Locate the cell with the specified text and output its [x, y] center coordinate. 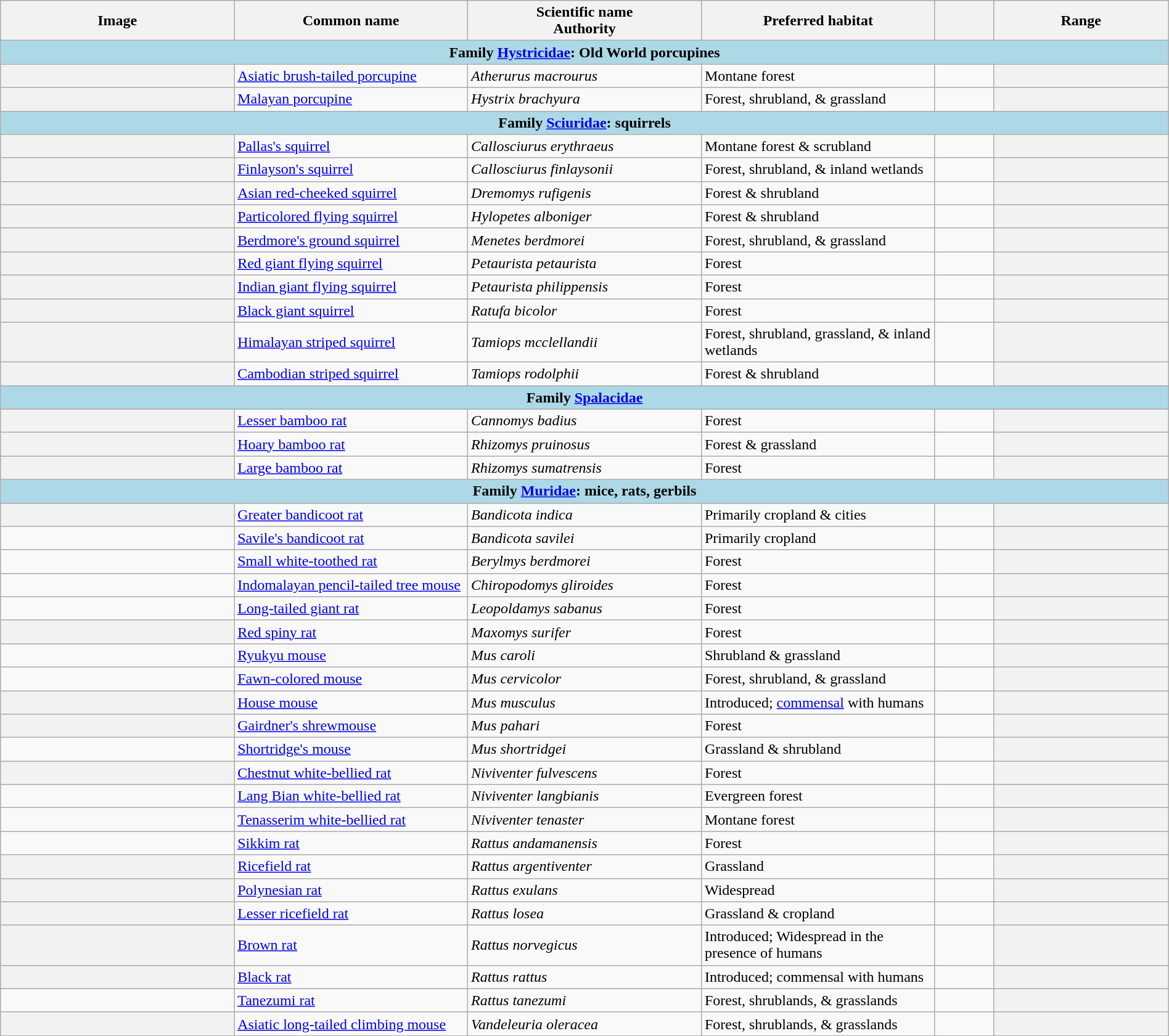
Family Hystricidae: Old World porcupines [584, 52]
Hylopetes alboniger [584, 216]
Leopoldamys sabanus [584, 608]
Small white-toothed rat [351, 561]
Mus musculus [584, 702]
Petaurista petaurista [584, 263]
Ryukyu mouse [351, 655]
Niviventer langbianis [584, 796]
Gairdner's shrewmouse [351, 726]
Lang Bian white-bellied rat [351, 796]
Rattus andamanensis [584, 843]
Lesser bamboo rat [351, 421]
Cambodian striped squirrel [351, 374]
Menetes berdmorei [584, 240]
Widespread [818, 890]
Berdmore's ground squirrel [351, 240]
Bandicota savilei [584, 538]
Cannomys badius [584, 421]
Red spiny rat [351, 632]
Chiropodomys gliroides [584, 585]
Vandeleuria oleracea [584, 1024]
Callosciurus finlaysonii [584, 169]
Rattus rattus [584, 977]
Evergreen forest [818, 796]
Atherurus macrourus [584, 76]
Rattus losea [584, 913]
Indomalayan pencil-tailed tree mouse [351, 585]
Introduced; Widespread in the presence of humans [818, 945]
Himalayan striped squirrel [351, 343]
Callosciurus erythraeus [584, 146]
Shrubland & grassland [818, 655]
Preferred habitat [818, 21]
Mus caroli [584, 655]
Rhizomys sumatrensis [584, 468]
Greater bandicoot rat [351, 515]
Family Sciuridae: squirrels [584, 123]
Indian giant flying squirrel [351, 287]
Black giant squirrel [351, 310]
Niviventer tenaster [584, 820]
Mus pahari [584, 726]
Savile's bandicoot rat [351, 538]
Petaurista philippensis [584, 287]
Niviventer fulvescens [584, 773]
House mouse [351, 702]
Shortridge's mouse [351, 749]
Fawn-colored mouse [351, 679]
Rattus exulans [584, 890]
Particolored flying squirrel [351, 216]
Maxomys surifer [584, 632]
Asiatic brush-tailed porcupine [351, 76]
Lesser ricefield rat [351, 913]
Tamiops rodolphii [584, 374]
Grassland & shrubland [818, 749]
Sikkim rat [351, 843]
Forest, shrubland, & inland wetlands [818, 169]
Large bamboo rat [351, 468]
Long-tailed giant rat [351, 608]
Mus cervicolor [584, 679]
Asiatic long-tailed climbing mouse [351, 1024]
Ratufa bicolor [584, 310]
Chestnut white-bellied rat [351, 773]
Ricefield rat [351, 867]
Berylmys berdmorei [584, 561]
Primarily cropland [818, 538]
Mus shortridgei [584, 749]
Tamiops mcclellandii [584, 343]
Range [1081, 21]
Tenasserim white-bellied rat [351, 820]
Tanezumi rat [351, 1000]
Polynesian rat [351, 890]
Common name [351, 21]
Brown rat [351, 945]
Black rat [351, 977]
Rattus tanezumi [584, 1000]
Red giant flying squirrel [351, 263]
Primarily cropland & cities [818, 515]
Hoary bamboo rat [351, 444]
Grassland [818, 867]
Bandicota indica [584, 515]
Family Spalacidae [584, 398]
Image [117, 21]
Finlayson's squirrel [351, 169]
Forest, shrubland, grassland, & inland wetlands [818, 343]
Scientific nameAuthority [584, 21]
Rhizomys pruinosus [584, 444]
Grassland & cropland [818, 913]
Pallas's squirrel [351, 146]
Family Muridae: mice, rats, gerbils [584, 491]
Asian red-cheeked squirrel [351, 193]
Rattus norvegicus [584, 945]
Rattus argentiventer [584, 867]
Malayan porcupine [351, 99]
Forest & grassland [818, 444]
Montane forest & scrubland [818, 146]
Dremomys rufigenis [584, 193]
Hystrix brachyura [584, 99]
